Detect which cell encompasses the target text, then output its (x, y) center coordinate. 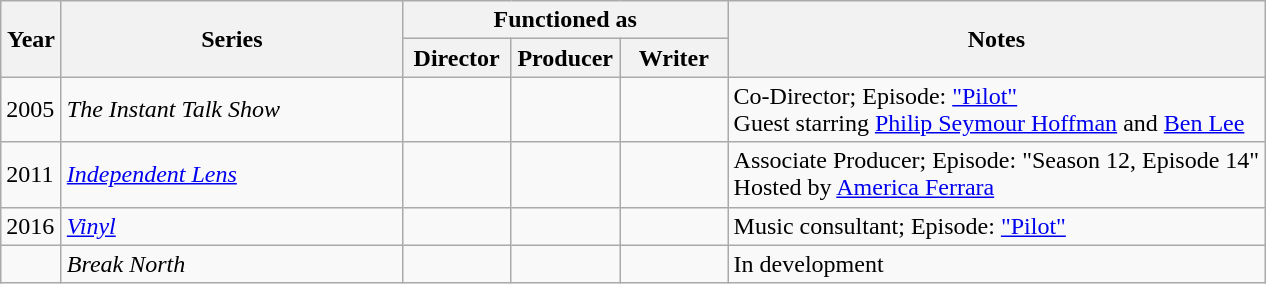
Writer (674, 58)
2011 (32, 174)
2016 (32, 226)
The Instant Talk Show (232, 110)
Producer (566, 58)
In development (996, 264)
Independent Lens (232, 174)
Break North (232, 264)
Music consultant; Episode: "Pilot" (996, 226)
Series (232, 39)
Director (456, 58)
Associate Producer; Episode: "Season 12, Episode 14"Hosted by America Ferrara (996, 174)
Functioned as (565, 20)
2005 (32, 110)
Co-Director; Episode: "Pilot"Guest starring Philip Seymour Hoffman and Ben Lee (996, 110)
Vinyl (232, 226)
Notes (996, 39)
Year (32, 39)
